Scan for the cell matching the given text and deliver its [x, y] coordinate at center. 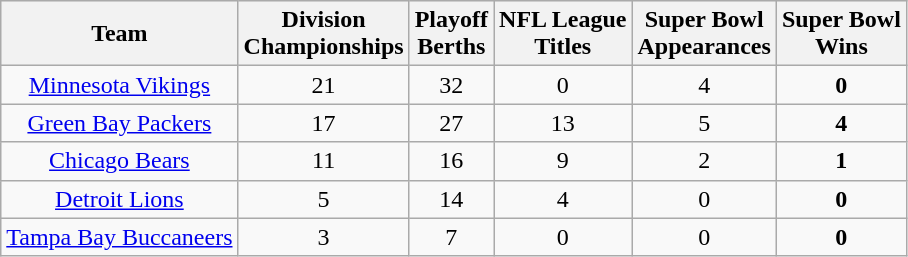
Chicago Bears [120, 161]
27 [451, 123]
3 [324, 237]
Green Bay Packers [120, 123]
11 [324, 161]
Detroit Lions [120, 199]
Super BowlAppearances [704, 34]
16 [451, 161]
Playoff Berths [451, 34]
14 [451, 199]
Super Bowl Wins [841, 34]
17 [324, 123]
2 [704, 161]
Division Championships [324, 34]
1 [841, 161]
13 [563, 123]
32 [451, 85]
NFL LeagueTitles [563, 34]
9 [563, 161]
Tampa Bay Buccaneers [120, 237]
21 [324, 85]
Team [120, 34]
7 [451, 237]
Minnesota Vikings [120, 85]
